Identify which cell holds the provided text, then report its (x, y) central coordinate. 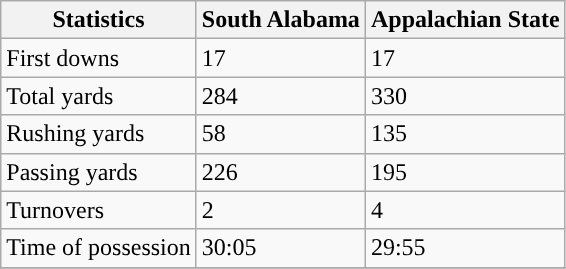
330 (465, 96)
South Alabama (280, 20)
4 (465, 210)
Statistics (99, 20)
284 (280, 96)
Turnovers (99, 210)
2 (280, 210)
195 (465, 172)
135 (465, 134)
Appalachian State (465, 20)
Total yards (99, 96)
First downs (99, 58)
Time of possession (99, 248)
29:55 (465, 248)
Passing yards (99, 172)
226 (280, 172)
Rushing yards (99, 134)
30:05 (280, 248)
58 (280, 134)
